Locate the cell with the specified text and output its [X, Y] center coordinate. 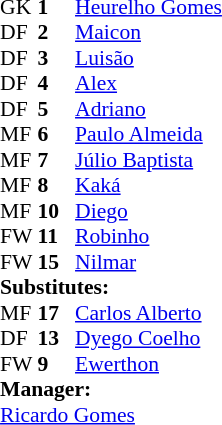
Alex [148, 83]
13 [57, 339]
17 [57, 313]
8 [57, 185]
3 [57, 58]
Luisão [148, 58]
Paulo Almeida [148, 135]
Adriano [148, 109]
9 [57, 364]
Júlio Baptista [148, 160]
Robinho [148, 237]
6 [57, 135]
5 [57, 109]
Kaká [148, 185]
Dyego Coelho [148, 339]
7 [57, 160]
Maicon [148, 33]
Ewerthon [148, 364]
Diego [148, 211]
Nilmar [148, 262]
Carlos Alberto [148, 313]
4 [57, 83]
Substitutes: [111, 287]
11 [57, 237]
15 [57, 262]
10 [57, 211]
Manager: [111, 389]
2 [57, 33]
